Output the (X, Y) coordinate of the center of the cell containing the given text.  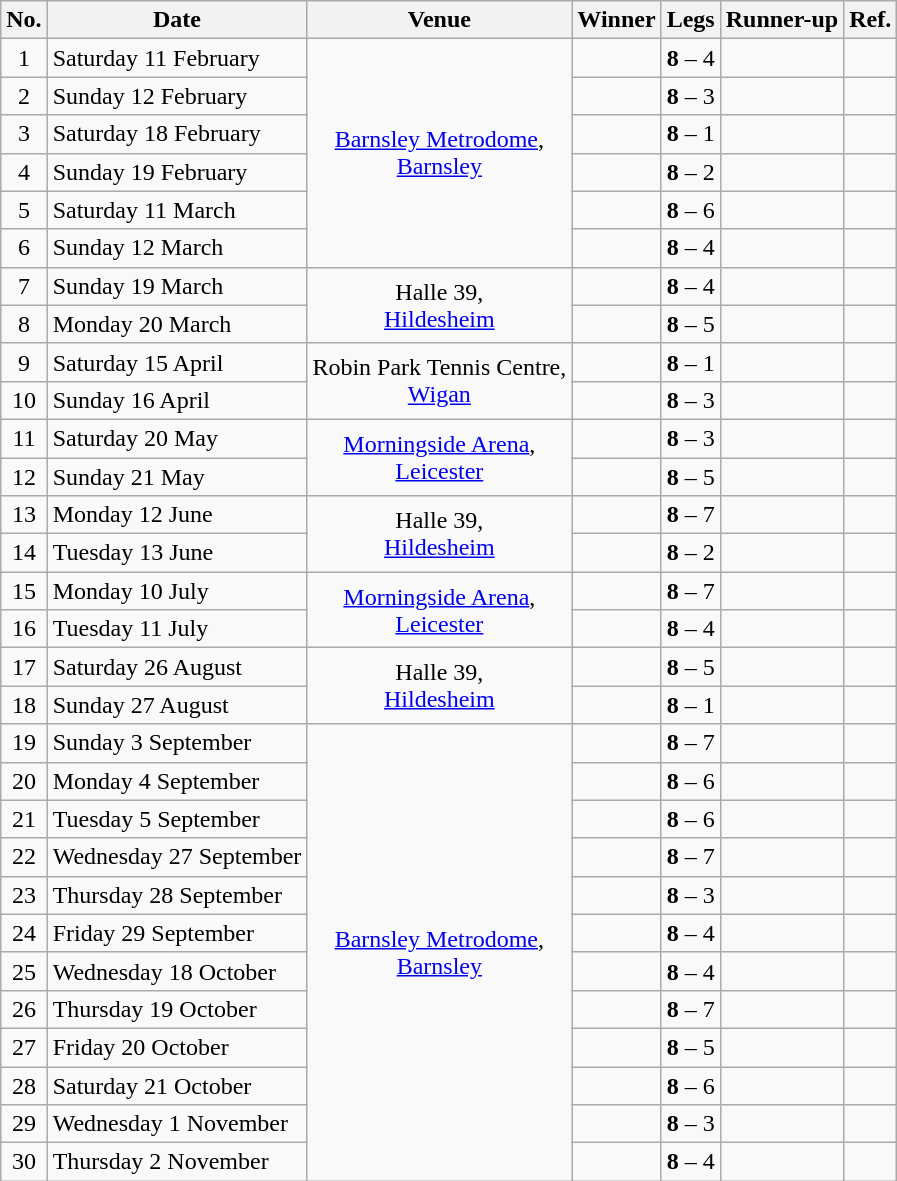
Tuesday 13 June (177, 553)
5 (24, 210)
Legs (690, 20)
Monday 4 September (177, 781)
Sunday 12 March (177, 248)
22 (24, 857)
No. (24, 20)
23 (24, 895)
11 (24, 438)
27 (24, 1047)
21 (24, 819)
Monday 10 July (177, 591)
Saturday 11 February (177, 58)
6 (24, 248)
Thursday 2 November (177, 1162)
Sunday 16 April (177, 400)
9 (24, 362)
Venue (440, 20)
Runner-up (782, 20)
Saturday 20 May (177, 438)
15 (24, 591)
Friday 20 October (177, 1047)
Wednesday 18 October (177, 971)
Sunday 27 August (177, 705)
Date (177, 20)
Ref. (870, 20)
24 (24, 933)
Monday 12 June (177, 515)
19 (24, 743)
17 (24, 667)
25 (24, 971)
Tuesday 11 July (177, 629)
29 (24, 1124)
1 (24, 58)
28 (24, 1085)
Saturday 26 August (177, 667)
18 (24, 705)
13 (24, 515)
Sunday 3 September (177, 743)
Sunday 12 February (177, 96)
16 (24, 629)
Winner (616, 20)
8 (24, 324)
20 (24, 781)
Thursday 19 October (177, 1009)
30 (24, 1162)
Sunday 19 February (177, 172)
Robin Park Tennis Centre, Wigan (440, 381)
Sunday 21 May (177, 477)
10 (24, 400)
Wednesday 27 September (177, 857)
7 (24, 286)
3 (24, 134)
2 (24, 96)
Saturday 18 February (177, 134)
Wednesday 1 November (177, 1124)
Friday 29 September (177, 933)
26 (24, 1009)
14 (24, 553)
Tuesday 5 September (177, 819)
Saturday 15 April (177, 362)
Thursday 28 September (177, 895)
Sunday 19 March (177, 286)
Saturday 21 October (177, 1085)
Saturday 11 March (177, 210)
Monday 20 March (177, 324)
4 (24, 172)
12 (24, 477)
